Search for the cell housing the specified text and yield its (X, Y) center coordinate. 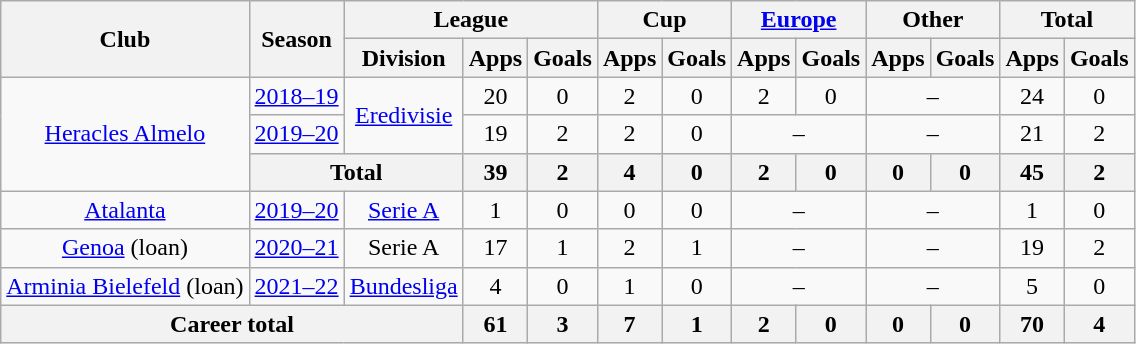
Season (296, 39)
Heracles Almelo (125, 134)
3 (563, 324)
20 (495, 96)
Other (933, 20)
17 (495, 248)
2020–21 (296, 248)
45 (1032, 172)
61 (495, 324)
7 (629, 324)
2018–19 (296, 96)
Cup (664, 20)
Club (125, 39)
Atalanta (125, 210)
39 (495, 172)
Division (404, 58)
Genoa (loan) (125, 248)
League (470, 20)
Europe (799, 20)
21 (1032, 134)
24 (1032, 96)
Career total (232, 324)
2021–22 (296, 286)
5 (1032, 286)
Arminia Bielefeld (loan) (125, 286)
Eredivisie (404, 115)
Bundesliga (404, 286)
70 (1032, 324)
